Scan for the cell matching the given text and deliver its (x, y) coordinate at center. 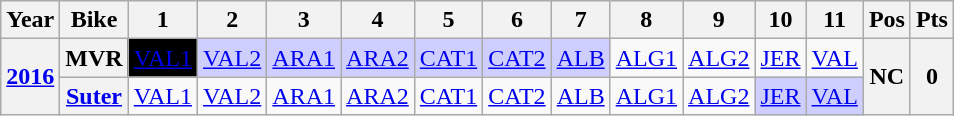
NC (886, 77)
2 (232, 20)
5 (448, 20)
Pts (932, 20)
8 (646, 20)
0 (932, 77)
Bike (94, 20)
Pos (886, 20)
4 (378, 20)
Suter (94, 96)
Year (30, 20)
11 (834, 20)
7 (580, 20)
6 (517, 20)
10 (780, 20)
9 (719, 20)
3 (304, 20)
1 (162, 20)
MVR (94, 58)
2016 (30, 77)
